Extract the (x, y) coordinate from the center of the cell holding the provided text.  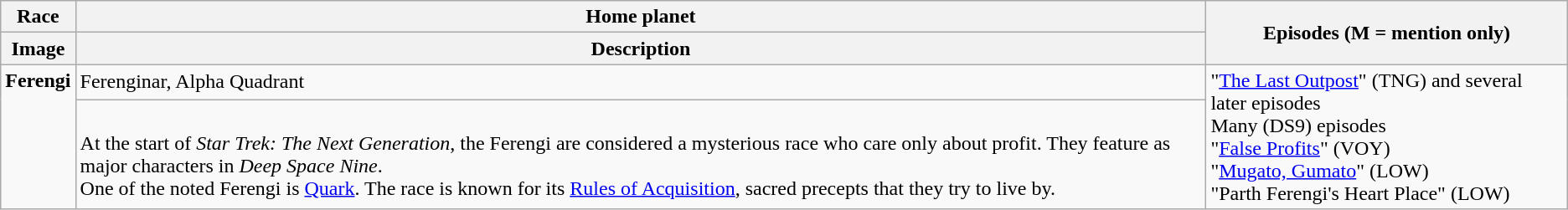
Ferengi (39, 137)
Home planet (641, 17)
Episodes (M = mention only) (1387, 33)
Description (641, 49)
Race (39, 17)
Ferenginar, Alpha Quadrant (641, 82)
Image (39, 49)
